Output the [x, y] coordinate of the center of the cell containing the given text.  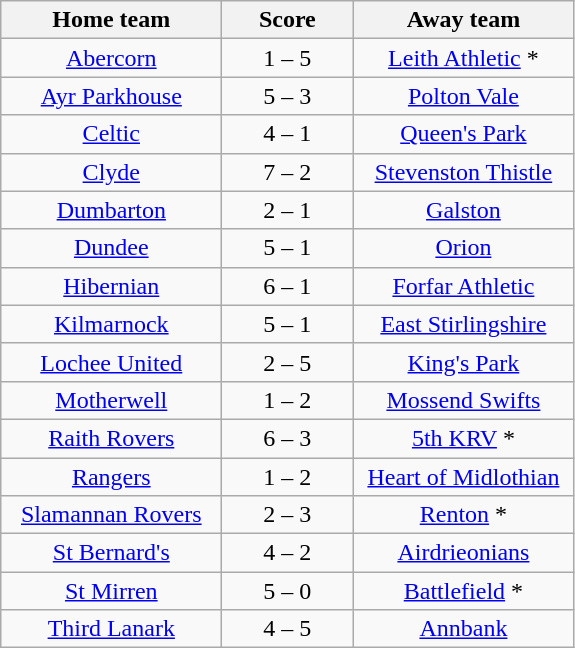
4 – 1 [288, 134]
Airdrieonians [464, 553]
5 – 0 [288, 591]
King's Park [464, 362]
East Stirlingshire [464, 324]
2 – 3 [288, 515]
Dumbarton [112, 210]
Annbank [464, 629]
Orion [464, 248]
7 – 2 [288, 172]
Heart of Midlothian [464, 477]
5 – 3 [288, 96]
2 – 1 [288, 210]
Slamannan Rovers [112, 515]
Kilmarnock [112, 324]
Abercorn [112, 58]
6 – 1 [288, 286]
Stevenston Thistle [464, 172]
4 – 2 [288, 553]
Clyde [112, 172]
Raith Rovers [112, 438]
Score [288, 20]
St Mirren [112, 591]
Galston [464, 210]
Home team [112, 20]
Mossend Swifts [464, 400]
5th KRV * [464, 438]
St Bernard's [112, 553]
Battlefield * [464, 591]
Polton Vale [464, 96]
2 – 5 [288, 362]
4 – 5 [288, 629]
1 – 5 [288, 58]
Lochee United [112, 362]
Hibernian [112, 286]
Rangers [112, 477]
Motherwell [112, 400]
Renton * [464, 515]
Ayr Parkhouse [112, 96]
Third Lanark [112, 629]
Queen's Park [464, 134]
Celtic [112, 134]
Away team [464, 20]
Leith Athletic * [464, 58]
Forfar Athletic [464, 286]
6 – 3 [288, 438]
Dundee [112, 248]
